Pinpoint the cell where the given text exists, returning its (X, Y) midpoint coordinate. 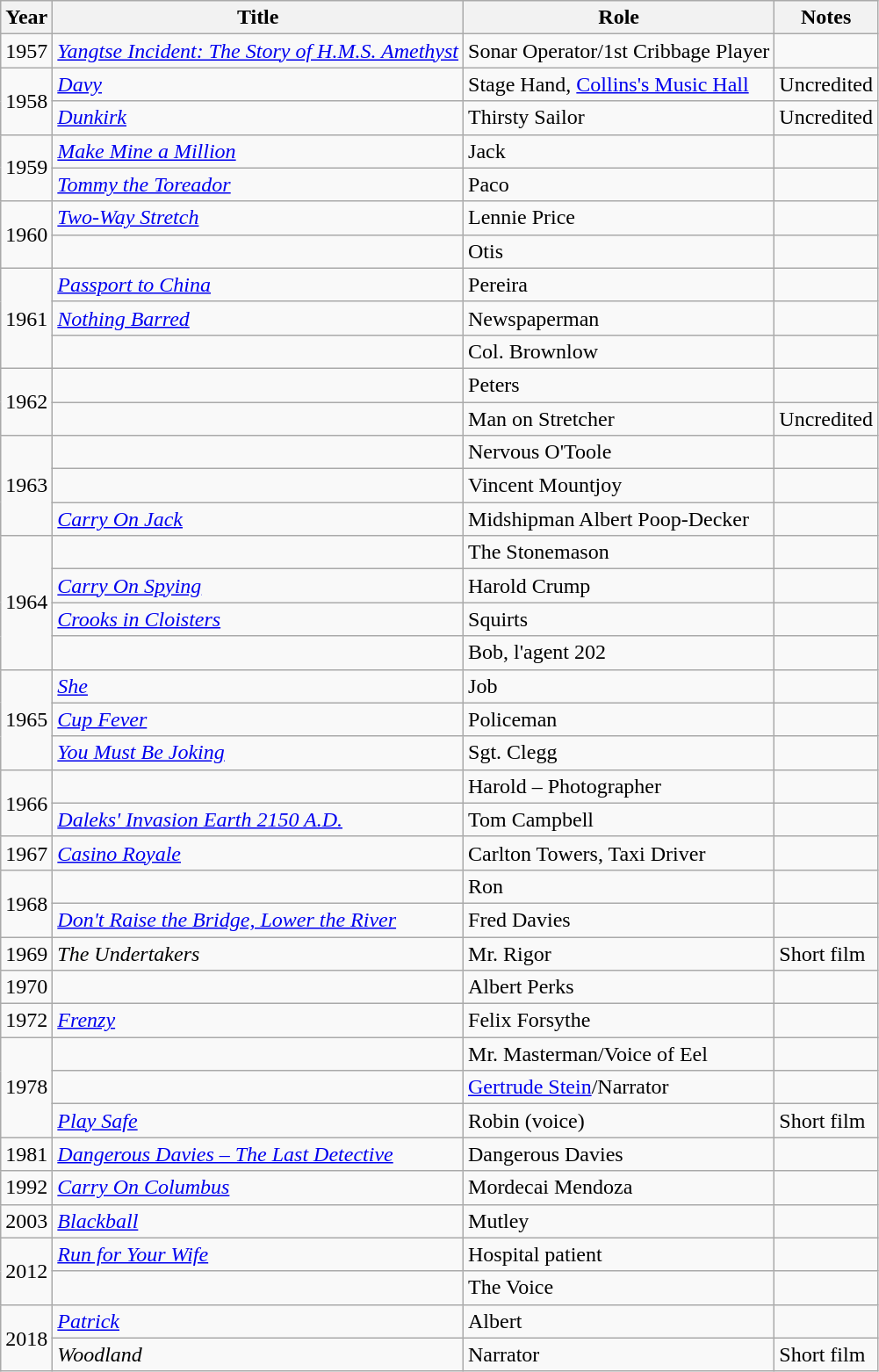
Daleks' Invasion Earth 2150 A.D. (258, 820)
Vincent Mountjoy (619, 486)
Squirts (619, 619)
Sgt. Clegg (619, 753)
Harold – Photographer (619, 786)
1967 (26, 853)
Harold Crump (619, 586)
Gertrude Stein/Narrator (619, 1087)
Nothing Barred (258, 318)
Year (26, 18)
Ron (619, 886)
Title (258, 18)
Robin (voice) (619, 1121)
Dangerous Davies – The Last Detective (258, 1154)
Make Mine a Million (258, 151)
Carlton Towers, Taxi Driver (619, 853)
Dangerous Davies (619, 1154)
Narrator (619, 1354)
Pereira (619, 285)
1981 (26, 1154)
2012 (26, 1271)
Sonar Operator/1st Cribbage Player (619, 51)
2018 (26, 1338)
Frenzy (258, 1021)
1968 (26, 903)
Albert (619, 1321)
Mr. Rigor (619, 953)
Carry On Spying (258, 586)
Albert Perks (619, 987)
Davy (258, 84)
Man on Stretcher (619, 419)
Cup Fever (258, 719)
1964 (26, 603)
Mordecai Mendoza (619, 1188)
Carry On Columbus (258, 1188)
Bob, l'agent 202 (619, 653)
1960 (26, 235)
You Must Be Joking (258, 753)
1961 (26, 318)
1959 (26, 168)
Tom Campbell (619, 820)
Policeman (619, 719)
Lennie Price (619, 218)
1970 (26, 987)
1957 (26, 51)
Role (619, 18)
Mr. Masterman/Voice of Eel (619, 1054)
Job (619, 686)
1966 (26, 803)
Thirsty Sailor (619, 118)
Stage Hand, Collins's Music Hall (619, 84)
1962 (26, 401)
Blackball (258, 1221)
Mutley (619, 1221)
Peters (619, 385)
Paco (619, 184)
Nervous O'Toole (619, 452)
Midshipman Albert Poop-Decker (619, 519)
The Voice (619, 1288)
1963 (26, 486)
Carry On Jack (258, 519)
Felix Forsythe (619, 1021)
Passport to China (258, 285)
Tommy the Toreador (258, 184)
1958 (26, 101)
Casino Royale (258, 853)
1969 (26, 953)
Don't Raise the Bridge, Lower the River (258, 920)
Crooks in Cloisters (258, 619)
Patrick (258, 1321)
Play Safe (258, 1121)
1992 (26, 1188)
1972 (26, 1021)
Col. Brownlow (619, 351)
Otis (619, 251)
Notes (826, 18)
Fred Davies (619, 920)
1978 (26, 1087)
The Stonemason (619, 552)
Newspaperman (619, 318)
She (258, 686)
2003 (26, 1221)
1965 (26, 719)
Woodland (258, 1354)
Yangtse Incident: The Story of H.M.S. Amethyst (258, 51)
Two-Way Stretch (258, 218)
Run for Your Wife (258, 1254)
Jack (619, 151)
The Undertakers (258, 953)
Hospital patient (619, 1254)
Dunkirk (258, 118)
